From the cell containing the given text, extract its center point as [X, Y] coordinate. 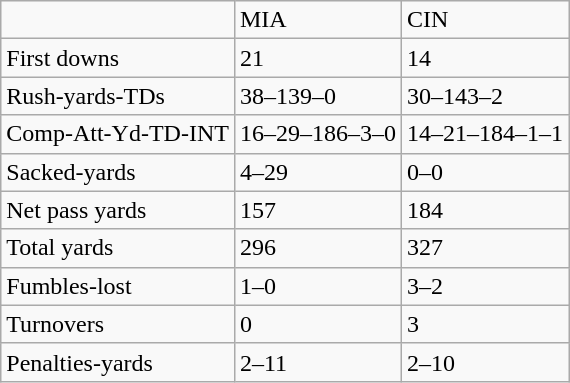
First downs [118, 58]
0–0 [486, 172]
327 [486, 248]
157 [318, 210]
0 [318, 324]
38–139–0 [318, 96]
Comp-Att-Yd-TD-INT [118, 134]
Net pass yards [118, 210]
14 [486, 58]
16–29–186–3–0 [318, 134]
Fumbles-lost [118, 286]
CIN [486, 20]
296 [318, 248]
Total yards [118, 248]
14–21–184–1–1 [486, 134]
184 [486, 210]
1–0 [318, 286]
Penalties-yards [118, 362]
30–143–2 [486, 96]
Sacked-yards [118, 172]
3–2 [486, 286]
21 [318, 58]
Rush-yards-TDs [118, 96]
2–10 [486, 362]
3 [486, 324]
2–11 [318, 362]
4–29 [318, 172]
MIA [318, 20]
Turnovers [118, 324]
